Pinpoint the cell where the given text exists, returning its [X, Y] midpoint coordinate. 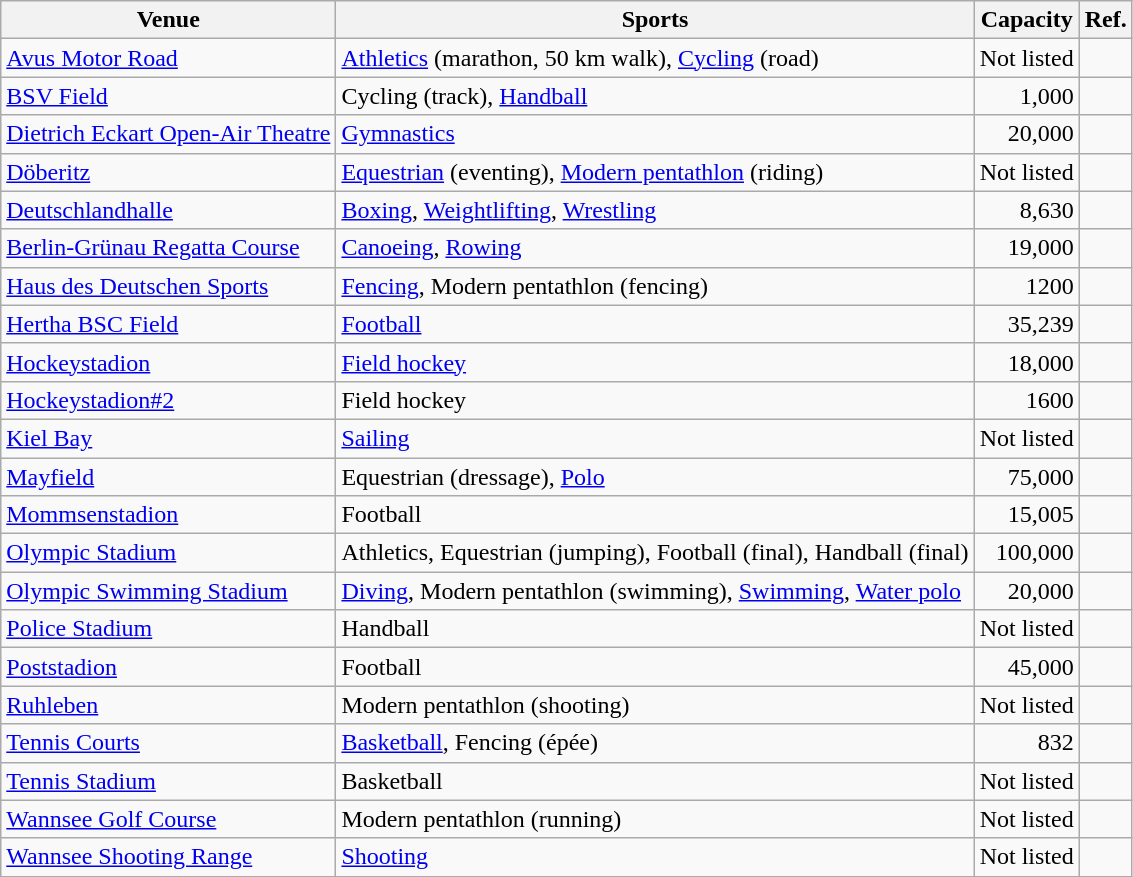
1,000 [1026, 96]
BSV Field [168, 96]
Ref. [1106, 20]
75,000 [1026, 477]
19,000 [1026, 248]
832 [1026, 743]
Olympic Stadium [168, 553]
Athletics, Equestrian (jumping), Football (final), Handball (final) [655, 553]
Mayfield [168, 477]
Police Stadium [168, 629]
Sports [655, 20]
Wannsee Golf Course [168, 819]
Hockeystadion#2 [168, 400]
Capacity [1026, 20]
Deutschlandhalle [168, 210]
18,000 [1026, 362]
Gymnastics [655, 134]
Avus Motor Road [168, 58]
Hertha BSC Field [168, 324]
Wannsee Shooting Range [168, 857]
Canoeing, Rowing [655, 248]
Tennis Stadium [168, 781]
45,000 [1026, 667]
Diving, Modern pentathlon (swimming), Swimming, Water polo [655, 591]
100,000 [1026, 553]
Shooting [655, 857]
Cycling (track), Handball [655, 96]
35,239 [1026, 324]
15,005 [1026, 515]
Haus des Deutschen Sports [168, 286]
1200 [1026, 286]
Boxing, Weightlifting, Wrestling [655, 210]
Handball [655, 629]
Olympic Swimming Stadium [168, 591]
Poststadion [168, 667]
Kiel Bay [168, 438]
Ruhleben [168, 705]
Venue [168, 20]
Basketball [655, 781]
Döberitz [168, 172]
Modern pentathlon (shooting) [655, 705]
Athletics (marathon, 50 km walk), Cycling (road) [655, 58]
Equestrian (eventing), Modern pentathlon (riding) [655, 172]
Hockeystadion [168, 362]
Basketball, Fencing (épée) [655, 743]
Sailing [655, 438]
Mommsenstadion [168, 515]
Tennis Courts [168, 743]
8,630 [1026, 210]
1600 [1026, 400]
Equestrian (dressage), Polo [655, 477]
Dietrich Eckart Open-Air Theatre [168, 134]
Fencing, Modern pentathlon (fencing) [655, 286]
Berlin-Grünau Regatta Course [168, 248]
Modern pentathlon (running) [655, 819]
